Provide the [X, Y] coordinate of the cell's center where the given text is located.  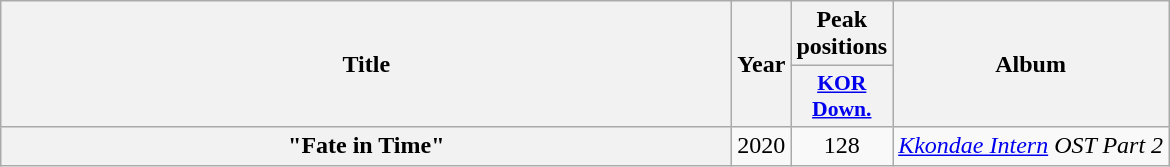
128 [842, 146]
"Fate in Time" [366, 146]
2020 [762, 146]
Title [366, 64]
Album [1031, 64]
Kkondae Intern OST Part 2 [1031, 146]
Year [762, 64]
KOR Down. [842, 96]
Peak positions [842, 34]
